Identify which cell holds the provided text, then report its (x, y) central coordinate. 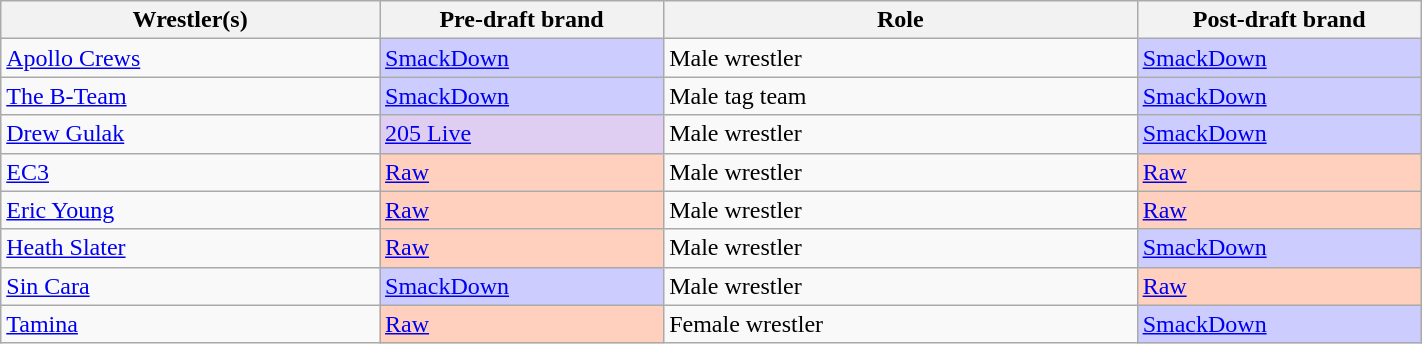
EC3 (190, 172)
Drew Gulak (190, 134)
Female wrestler (901, 324)
Role (901, 20)
Wrestler(s) (190, 20)
Heath Slater (190, 248)
Apollo Crews (190, 58)
Male tag team (901, 96)
Eric Young (190, 210)
Sin Cara (190, 286)
205 Live (522, 134)
Tamina (190, 324)
The B-Team (190, 96)
Post-draft brand (1279, 20)
Pre-draft brand (522, 20)
